Detect which cell encompasses the target text, then output its (x, y) center coordinate. 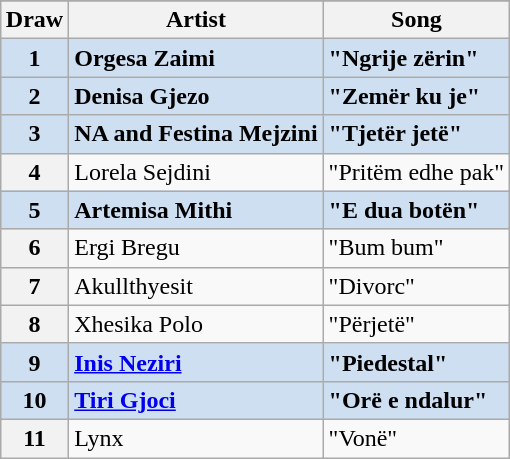
Lorela Sejdini (196, 172)
Akullthyesit (196, 286)
Lynx (196, 438)
"Përjetë" (416, 324)
"Piedestal" (416, 362)
Ergi Bregu (196, 248)
"Vonë" (416, 438)
2 (34, 96)
Tiri Gjoci (196, 400)
Xhesika Polo (196, 324)
9 (34, 362)
7 (34, 286)
"Divorc" (416, 286)
3 (34, 134)
Draw (34, 20)
4 (34, 172)
"Tjetër jetë" (416, 134)
Denisa Gjezo (196, 96)
"E dua botën" (416, 210)
Song (416, 20)
Artemisa Mithi (196, 210)
Inis Neziri (196, 362)
Orgesa Zaimi (196, 58)
Artist (196, 20)
1 (34, 58)
8 (34, 324)
"Ngrije zërin" (416, 58)
5 (34, 210)
6 (34, 248)
"Bum bum" (416, 248)
11 (34, 438)
10 (34, 400)
NA and Festina Mejzini (196, 134)
"Pritëm edhe pak" (416, 172)
"Zemër ku je" (416, 96)
"Orë e ndalur" (416, 400)
